Scan for the cell matching the given text and deliver its [X, Y] coordinate at center. 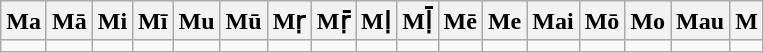
Ma [24, 21]
Mṛ [289, 21]
Mḹ [418, 21]
Mō [602, 21]
M [747, 21]
Mū [244, 21]
Mu [196, 21]
Mā [69, 21]
Mi [112, 21]
Mī [153, 21]
Mṝ [333, 21]
Mai [553, 21]
Mḷ [376, 21]
Me [504, 21]
Mo [648, 21]
Mē [460, 21]
Mau [700, 21]
